Provide the (x, y) coordinate of the cell's center where the given text is located.  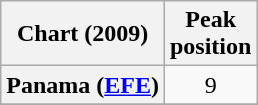
Chart (2009) (83, 34)
Panama (EFE) (83, 85)
9 (210, 85)
Peakposition (210, 34)
